Capture the cell that displays the provided text and extract its [X, Y] central coordinate. 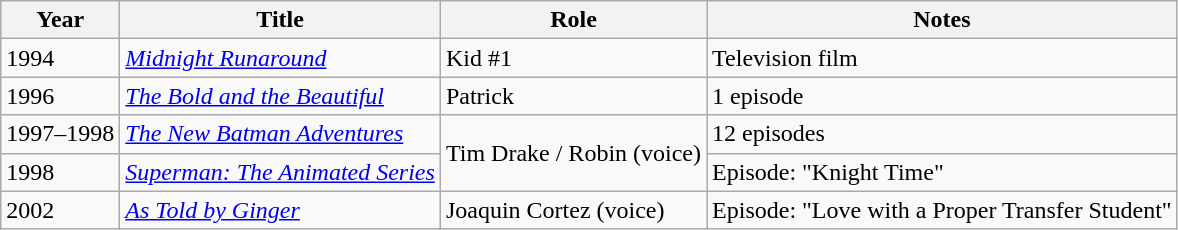
The New Batman Adventures [280, 134]
Joaquin Cortez (voice) [573, 210]
As Told by Ginger [280, 210]
Television film [942, 58]
Patrick [573, 96]
Superman: The Animated Series [280, 172]
Episode: "Love with a Proper Transfer Student" [942, 210]
12 episodes [942, 134]
Tim Drake / Robin (voice) [573, 153]
1998 [60, 172]
Title [280, 20]
The Bold and the Beautiful [280, 96]
2002 [60, 210]
Midnight Runaround [280, 58]
1 episode [942, 96]
Year [60, 20]
Kid #1 [573, 58]
1994 [60, 58]
Role [573, 20]
Notes [942, 20]
1996 [60, 96]
Episode: "Knight Time" [942, 172]
1997–1998 [60, 134]
